Scan for the cell matching the given text and deliver its [X, Y] coordinate at center. 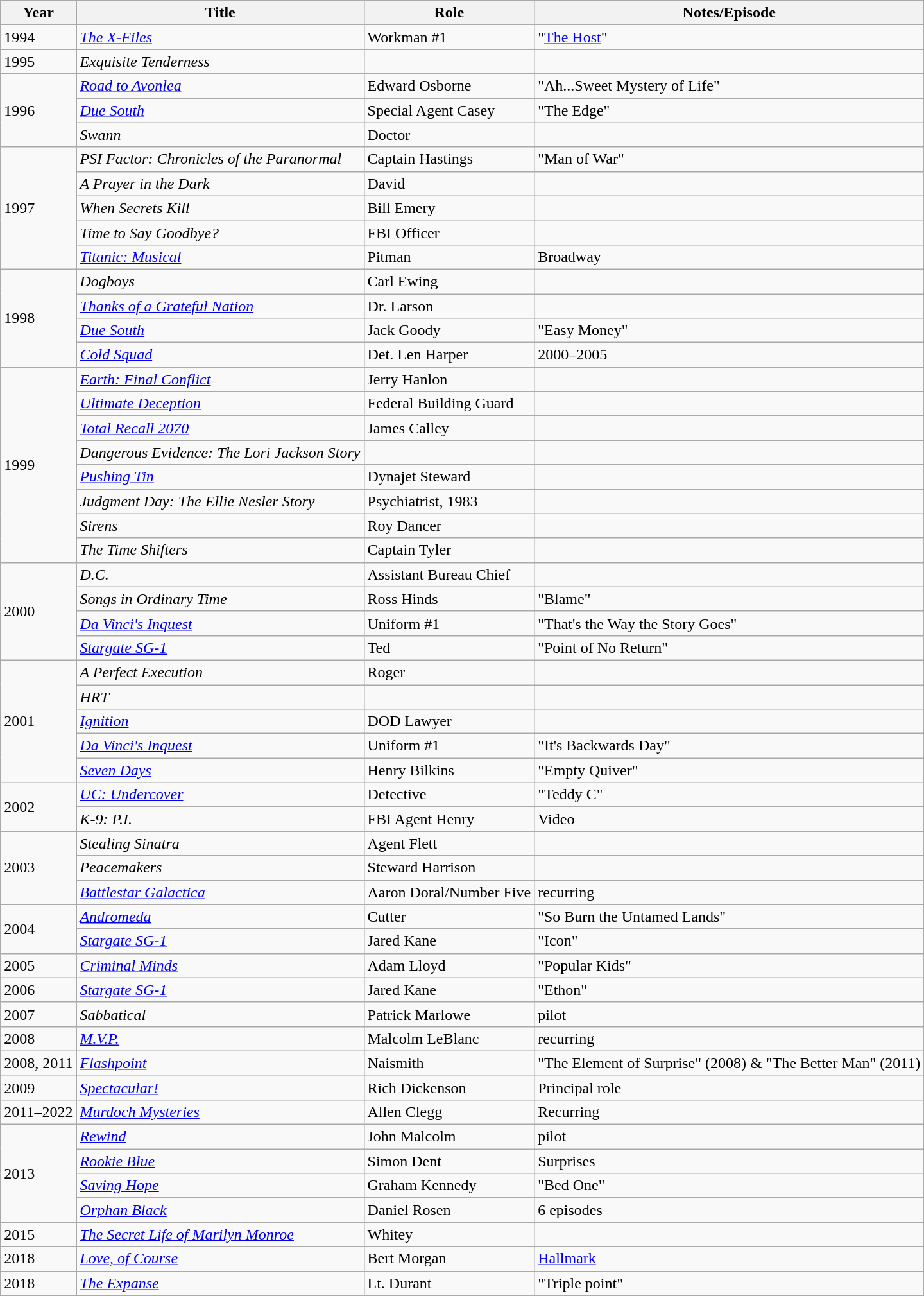
1994 [38, 37]
"Triple point" [729, 1283]
HRT [220, 696]
"The Edge" [729, 110]
Notes/Episode [729, 13]
Pushing Tin [220, 477]
Earth: Final Conflict [220, 379]
John Malcolm [449, 1137]
UC: Undercover [220, 795]
Titanic: Musical [220, 257]
PSI Factor: Chronicles of the Paranormal [220, 159]
Jack Goody [449, 331]
1996 [38, 110]
Special Agent Casey [449, 110]
FBI Officer [449, 232]
"That's the Way the Story Goes" [729, 623]
2003 [38, 868]
Year [38, 13]
The X-Files [220, 37]
Peacemakers [220, 868]
The Expanse [220, 1283]
Dr. Larson [449, 306]
Surprises [729, 1161]
Aaron Doral/Number Five [449, 892]
Video [729, 819]
Federal Building Guard [449, 404]
Captain Tyler [449, 550]
2013 [38, 1173]
Det. Len Harper [449, 355]
A Prayer in the Dark [220, 184]
2006 [38, 990]
Pitman [449, 257]
Naismith [449, 1063]
Psychiatrist, 1983 [449, 501]
Thanks of a Grateful Nation [220, 306]
Allen Clegg [449, 1112]
Criminal Minds [220, 965]
"Ethon" [729, 990]
1997 [38, 208]
K-9: P.I. [220, 819]
Workman #1 [449, 37]
1995 [38, 62]
Seven Days [220, 770]
Principal role [729, 1088]
1999 [38, 465]
David [449, 184]
Murdoch Mysteries [220, 1112]
Cutter [449, 917]
Total Recall 2070 [220, 428]
2005 [38, 965]
1998 [38, 318]
Malcolm LeBlanc [449, 1039]
"Blame" [729, 599]
Dogboys [220, 281]
2002 [38, 807]
2001 [38, 721]
Saving Hope [220, 1186]
"Popular Kids" [729, 965]
Assistant Bureau Chief [449, 575]
Simon Dent [449, 1161]
FBI Agent Henry [449, 819]
"Point of No Return" [729, 648]
"The Element of Surprise" (2008) & "The Better Man" (2011) [729, 1063]
When Secrets Kill [220, 208]
Battlestar Galactica [220, 892]
Henry Bilkins [449, 770]
2008 [38, 1039]
"It's Backwards Day" [729, 746]
Dynajet Steward [449, 477]
Sirens [220, 526]
D.C. [220, 575]
Adam Lloyd [449, 965]
Rookie Blue [220, 1161]
Detective [449, 795]
Flashpoint [220, 1063]
Ross Hinds [449, 599]
Roy Dancer [449, 526]
Love, of Course [220, 1259]
"Man of War" [729, 159]
Bert Morgan [449, 1259]
Spectacular! [220, 1088]
"Icon" [729, 941]
Ultimate Deception [220, 404]
Swann [220, 135]
2009 [38, 1088]
Patrick Marlowe [449, 1014]
Recurring [729, 1112]
2008, 2011 [38, 1063]
James Calley [449, 428]
Rich Dickenson [449, 1088]
Role [449, 13]
Edward Osborne [449, 86]
Rewind [220, 1137]
Exquisite Tenderness [220, 62]
2000–2005 [729, 355]
6 episodes [729, 1210]
Sabbatical [220, 1014]
The Secret Life of Marilyn Monroe [220, 1234]
2011–2022 [38, 1112]
Captain Hastings [449, 159]
Broadway [729, 257]
2000 [38, 611]
Daniel Rosen [449, 1210]
Agent Flett [449, 843]
Ted [449, 648]
"Easy Money" [729, 331]
"Teddy C" [729, 795]
Cold Squad [220, 355]
Lt. Durant [449, 1283]
Orphan Black [220, 1210]
Doctor [449, 135]
"The Host" [729, 37]
Roger [449, 672]
Hallmark [729, 1259]
DOD Lawyer [449, 721]
Dangerous Evidence: The Lori Jackson Story [220, 453]
2004 [38, 929]
Title [220, 13]
Time to Say Goodbye? [220, 232]
A Perfect Execution [220, 672]
Road to Avonlea [220, 86]
Andromeda [220, 917]
Ignition [220, 721]
"So Burn the Untamed Lands" [729, 917]
Carl Ewing [449, 281]
Bill Emery [449, 208]
Whitey [449, 1234]
2007 [38, 1014]
Jerry Hanlon [449, 379]
Steward Harrison [449, 868]
2015 [38, 1234]
"Ah...Sweet Mystery of Life" [729, 86]
"Bed One" [729, 1186]
Graham Kennedy [449, 1186]
M.V.P. [220, 1039]
"Empty Quiver" [729, 770]
Judgment Day: The Ellie Nesler Story [220, 501]
The Time Shifters [220, 550]
Stealing Sinatra [220, 843]
Songs in Ordinary Time [220, 599]
